Return the (X, Y) coordinate for the center point of the cell that contains the specified text.  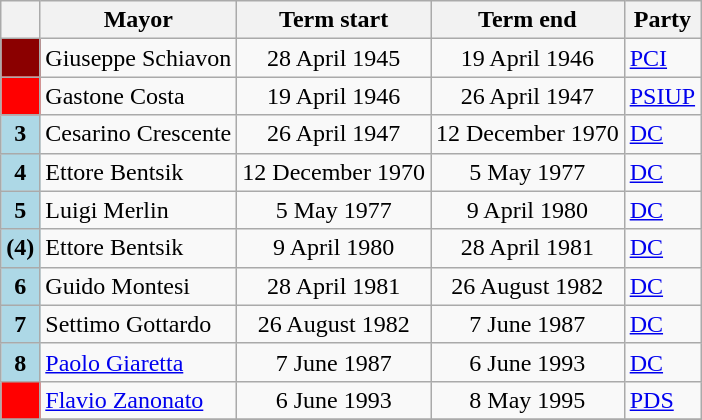
Term end (527, 20)
8 (20, 362)
Guido Montesi (138, 286)
PSIUP (662, 96)
Gastone Costa (138, 96)
Mayor (138, 20)
28 April 1945 (334, 58)
8 May 1995 (527, 400)
7 (20, 324)
3 (20, 134)
6 (20, 286)
PDS (662, 400)
5 (20, 210)
Cesarino Crescente (138, 134)
Luigi Merlin (138, 210)
Term start (334, 20)
Flavio Zanonato (138, 400)
Party (662, 20)
Giuseppe Schiavon (138, 58)
(4) (20, 248)
Paolo Giaretta (138, 362)
PCI (662, 58)
Settimo Gottardo (138, 324)
4 (20, 172)
